Detect which cell encompasses the target text, then output its [x, y] center coordinate. 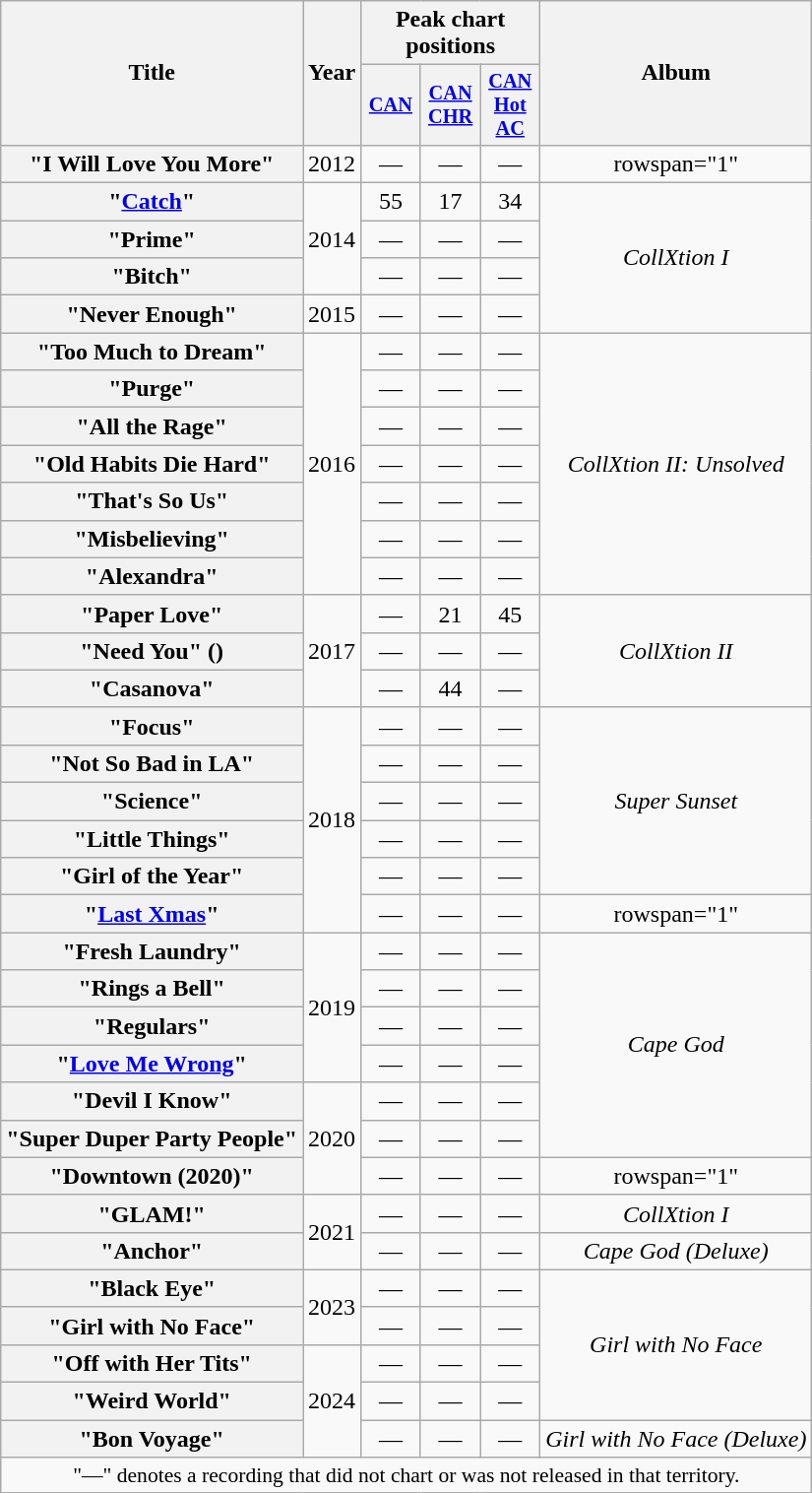
"Devil I Know" [152, 1101]
"Little Things" [152, 839]
"Focus" [152, 726]
2012 [333, 163]
"Off with Her Tits" [152, 1363]
2015 [333, 314]
2020 [333, 1138]
34 [510, 202]
"Old Habits Die Hard" [152, 464]
"Paper Love" [152, 614]
44 [451, 688]
55 [392, 202]
"Bon Voyage" [152, 1439]
Girl with No Face [676, 1344]
"Casanova" [152, 688]
"Super Duper Party People" [152, 1138]
2018 [333, 819]
CollXtion II [676, 651]
"Regulars" [152, 1026]
"Never Enough" [152, 314]
Year [333, 73]
"Rings a Bell" [152, 989]
Cape God (Deluxe) [676, 1251]
Album [676, 73]
"I Will Love You More" [152, 163]
"Not So Bad in LA" [152, 763]
"Last Xmas" [152, 914]
Cape God [676, 1045]
2014 [333, 239]
Title [152, 73]
"Girl of the Year" [152, 876]
"Too Much to Dream" [152, 352]
"Fresh Laundry" [152, 951]
2023 [333, 1307]
"Misbelieving" [152, 539]
2017 [333, 651]
"Love Me Wrong" [152, 1064]
"Weird World" [152, 1401]
Girl with No Face (Deluxe) [676, 1439]
"Catch" [152, 202]
CollXtion II: Unsolved [676, 464]
"Girl with No Face" [152, 1326]
2021 [333, 1232]
CAN [392, 105]
Peak chart positions [451, 33]
"That's So Us" [152, 501]
"GLAM!" [152, 1213]
"—" denotes a recording that did not chart or was not released in that territory. [406, 1475]
"All the Rage" [152, 426]
"Bitch" [152, 277]
2019 [333, 1007]
2016 [333, 464]
CANHotAC [510, 105]
CANCHR [451, 105]
Super Sunset [676, 801]
"Anchor" [152, 1251]
"Downtown (2020)" [152, 1176]
17 [451, 202]
21 [451, 614]
"Alexandra" [152, 576]
"Science" [152, 802]
"Need You" () [152, 651]
2024 [333, 1400]
"Black Eye" [152, 1288]
45 [510, 614]
"Prime" [152, 239]
"Purge" [152, 389]
